Determine the [x, y] coordinate at the center of the cell enclosing the given text.  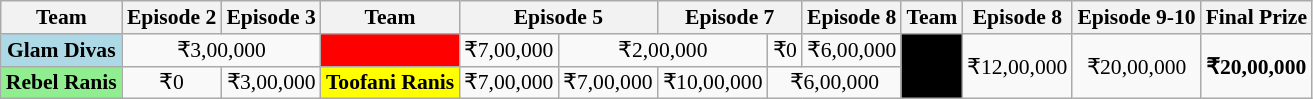
Episode 5 [558, 18]
Episode 9-10 [1136, 18]
Episode 2 [172, 18]
₹12,00,000 [1017, 66]
₹2,00,000 [662, 50]
Final Prize [1256, 18]
Rebel Ranis [62, 82]
Glam Divas [62, 50]
Toofani Ranis [390, 82]
Episode 7 [730, 18]
₹10,00,000 [713, 82]
Episode 3 [271, 18]
